Scan for the cell matching the given text and deliver its [X, Y] coordinate at center. 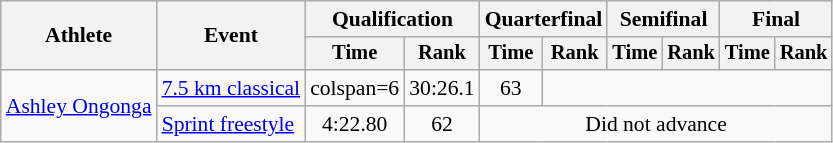
Did not advance [656, 124]
Semifinal [663, 19]
Qualification [392, 19]
Athlete [79, 36]
4:22.80 [354, 124]
62 [442, 124]
colspan=6 [354, 88]
Quarterfinal [544, 19]
Event [232, 36]
Final [776, 19]
63 [511, 88]
Ashley Ongonga [79, 106]
7.5 km classical [232, 88]
30:26.1 [442, 88]
Sprint freestyle [232, 124]
